Search for the cell housing the specified text and yield its (x, y) center coordinate. 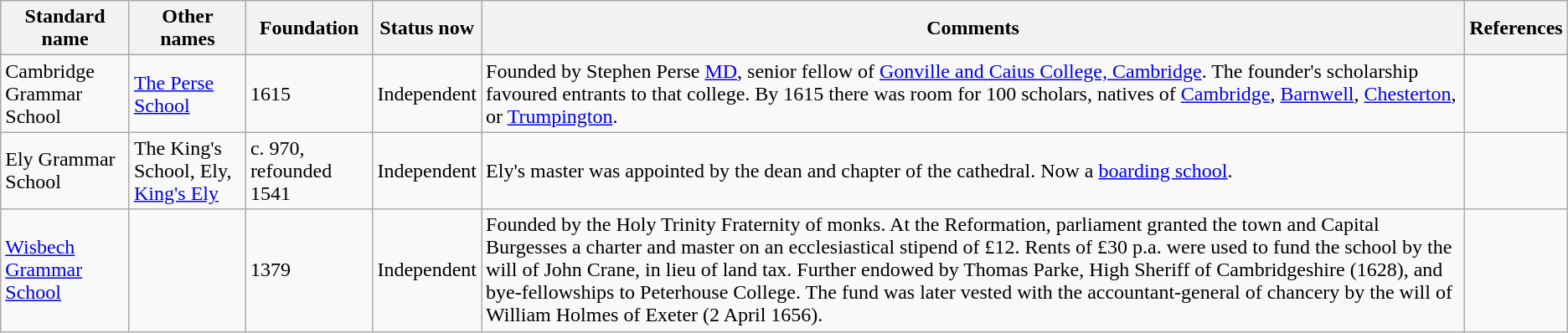
The Perse School (188, 94)
Status now (427, 28)
Foundation (309, 28)
1379 (309, 270)
c. 970, refounded 1541 (309, 171)
Ely Grammar School (65, 171)
Ely's master was appointed by the dean and chapter of the cathedral. Now a boarding school. (973, 171)
Other names (188, 28)
Comments (973, 28)
1615 (309, 94)
The King's School, Ely, King's Ely (188, 171)
Wisbech Grammar School (65, 270)
References (1516, 28)
Cambridge Grammar School (65, 94)
Standard name (65, 28)
